Capture the cell that displays the provided text and extract its [X, Y] central coordinate. 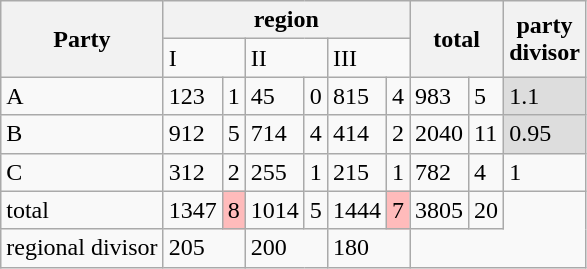
A [82, 96]
8 [234, 210]
1.1 [545, 96]
1444 [356, 210]
912 [192, 134]
714 [274, 134]
partydivisor [545, 39]
0 [316, 96]
III [368, 58]
region [286, 20]
II [286, 58]
255 [274, 172]
312 [192, 172]
782 [440, 172]
0.95 [545, 134]
1347 [192, 210]
2040 [440, 134]
3805 [440, 210]
regional divisor [82, 248]
7 [398, 210]
215 [356, 172]
B [82, 134]
983 [440, 96]
I [204, 58]
20 [486, 210]
11 [486, 134]
815 [356, 96]
200 [286, 248]
205 [204, 248]
414 [356, 134]
45 [274, 96]
1014 [274, 210]
Party [82, 39]
123 [192, 96]
180 [368, 248]
C [82, 172]
